From the cell containing the given text, extract its center point as [X, Y] coordinate. 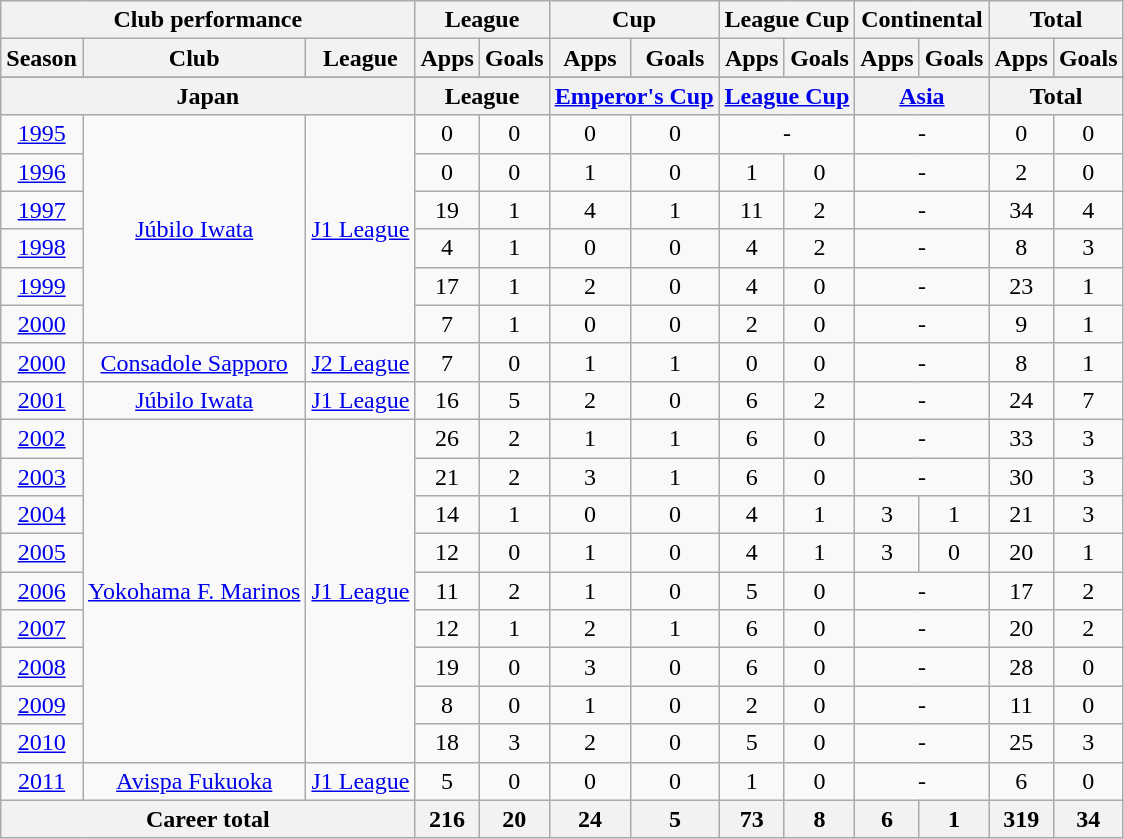
1996 [42, 172]
2011 [42, 781]
2007 [42, 629]
26 [447, 438]
2001 [42, 400]
23 [1021, 286]
319 [1021, 819]
1995 [42, 134]
9 [1021, 324]
2005 [42, 553]
Consadole Sapporo [194, 362]
2002 [42, 438]
J2 League [360, 362]
33 [1021, 438]
Avispa Fukuoka [194, 781]
Continental [922, 20]
2006 [42, 591]
73 [752, 819]
2009 [42, 705]
Career total [208, 819]
30 [1021, 477]
28 [1021, 667]
1999 [42, 286]
2008 [42, 667]
Season [42, 58]
14 [447, 515]
Yokohama F. Marinos [194, 590]
2010 [42, 743]
16 [447, 400]
25 [1021, 743]
18 [447, 743]
1997 [42, 210]
Club [194, 58]
Club performance [208, 20]
Asia [922, 96]
216 [447, 819]
2003 [42, 477]
2004 [42, 515]
1998 [42, 248]
Japan [208, 96]
Emperor's Cup [634, 96]
Cup [634, 20]
